Pinpoint the cell where the given text exists, returning its [X, Y] midpoint coordinate. 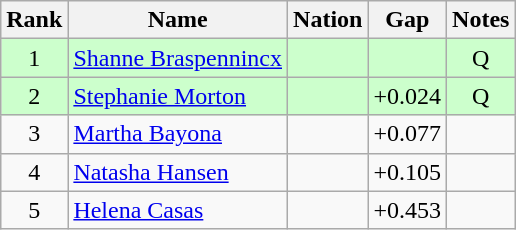
Helena Casas [178, 210]
Notes [481, 20]
5 [34, 210]
+0.453 [408, 210]
3 [34, 134]
1 [34, 58]
+0.024 [408, 96]
Name [178, 20]
Nation [328, 20]
Stephanie Morton [178, 96]
Rank [34, 20]
2 [34, 96]
+0.077 [408, 134]
Martha Bayona [178, 134]
+0.105 [408, 172]
Gap [408, 20]
Natasha Hansen [178, 172]
Shanne Braspennincx [178, 58]
4 [34, 172]
